Capture the cell that displays the provided text and extract its [X, Y] central coordinate. 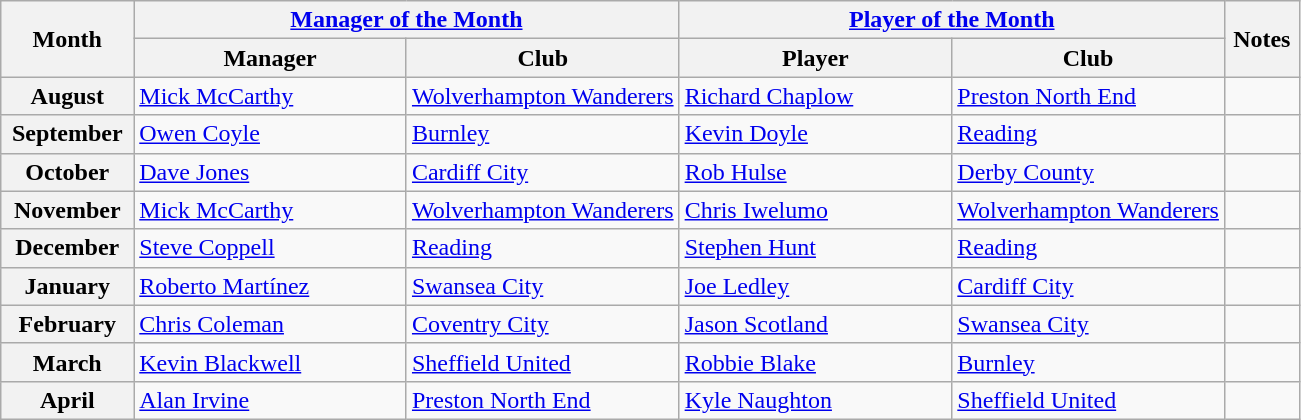
December [68, 248]
November [68, 210]
Derby County [1088, 172]
Joe Ledley [816, 286]
Dave Jones [270, 172]
Jason Scotland [816, 324]
Manager [270, 58]
Richard Chaplow [816, 96]
Manager of the Month [406, 20]
Steve Coppell [270, 248]
Owen Coyle [270, 134]
Player [816, 58]
February [68, 324]
Kyle Naughton [816, 400]
January [68, 286]
Player of the Month [952, 20]
Stephen Hunt [816, 248]
Kevin Blackwell [270, 362]
Chris Coleman [270, 324]
April [68, 400]
Chris Iwelumo [816, 210]
Rob Hulse [816, 172]
Coventry City [542, 324]
Roberto Martínez [270, 286]
Kevin Doyle [816, 134]
October [68, 172]
Alan Irvine [270, 400]
Notes [1262, 39]
September [68, 134]
August [68, 96]
March [68, 362]
Month [68, 39]
Robbie Blake [816, 362]
